Provide the (X, Y) coordinate of the cell's center where the given text is located.  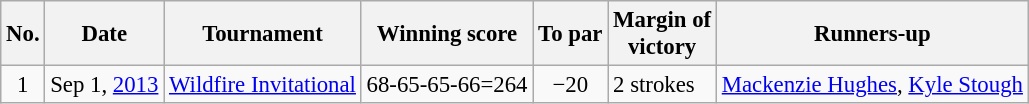
Wildfire Invitational (263, 85)
Winning score (447, 34)
Runners-up (872, 34)
Sep 1, 2013 (104, 85)
68-65-65-66=264 (447, 85)
Date (104, 34)
No. (23, 34)
To par (570, 34)
Mackenzie Hughes, Kyle Stough (872, 85)
2 strokes (662, 85)
Tournament (263, 34)
1 (23, 85)
−20 (570, 85)
Margin ofvictory (662, 34)
